Search for the cell housing the specified text and yield its [x, y] center coordinate. 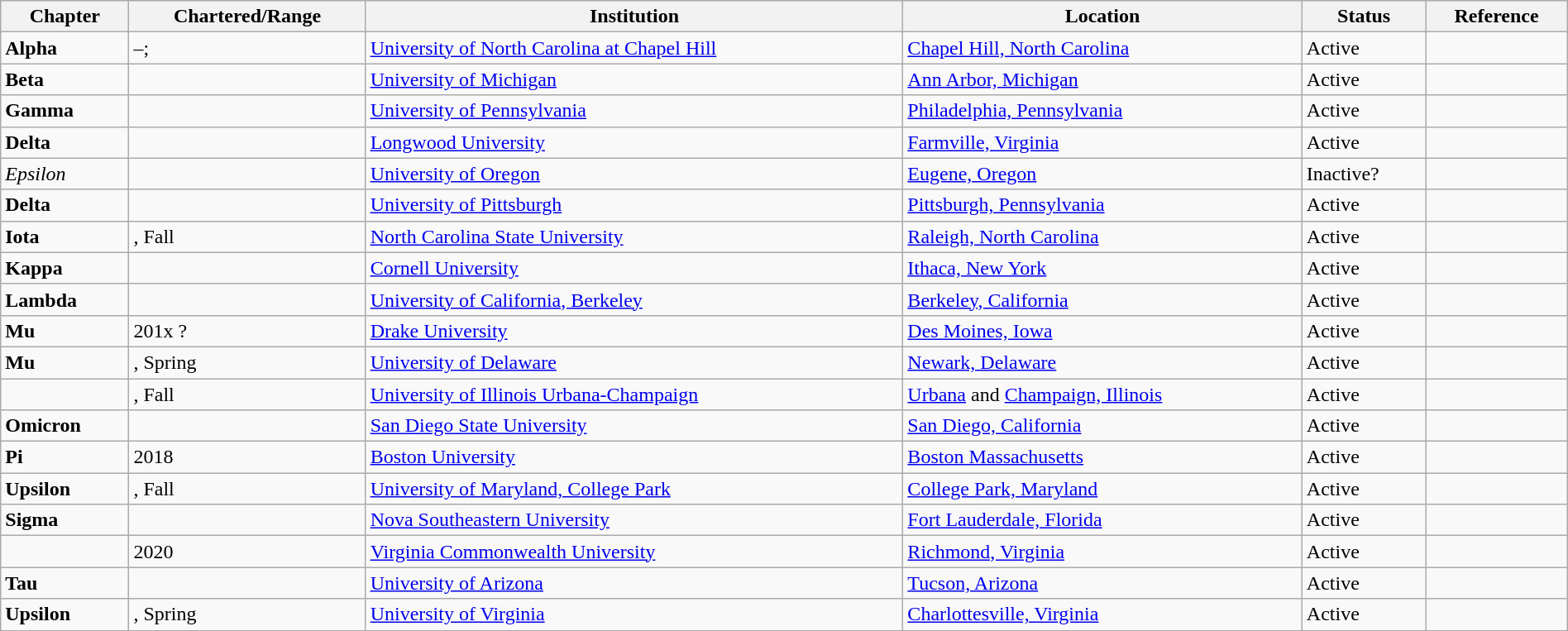
201x ? [247, 331]
University of California, Berkeley [634, 299]
Chapter [65, 17]
Cornell University [634, 268]
Chapel Hill, North Carolina [1102, 48]
Iota [65, 237]
Omicron [65, 426]
College Park, Maryland [1102, 489]
Charlottesville, Virginia [1102, 614]
–; [247, 48]
Ithaca, New York [1102, 268]
Gamma [65, 111]
Pittsburgh, Pennsylvania [1102, 205]
Epsilon [65, 174]
University of Delaware [634, 362]
San Diego State University [634, 426]
Institution [634, 17]
Longwood University [634, 142]
Virginia Commonwealth University [634, 552]
Nova Southeastern University [634, 520]
Pi [65, 457]
University of Oregon [634, 174]
University of Maryland, College Park [634, 489]
Raleigh, North Carolina [1102, 237]
Status [1364, 17]
Beta [65, 79]
University of Michigan [634, 79]
Chartered/Range [247, 17]
2020 [247, 552]
Newark, Delaware [1102, 362]
Kappa [65, 268]
University of Virginia [634, 614]
Drake University [634, 331]
2018 [247, 457]
Reference [1497, 17]
Des Moines, Iowa [1102, 331]
University of Pittsburgh [634, 205]
Sigma [65, 520]
Urbana and Champaign, Illinois [1102, 394]
Tucson, Arizona [1102, 583]
University of North Carolina at Chapel Hill [634, 48]
Farmville, Virginia [1102, 142]
Boston Massachusetts [1102, 457]
University of Pennsylvania [634, 111]
San Diego, California [1102, 426]
Richmond, Virginia [1102, 552]
Location [1102, 17]
Philadelphia, Pennsylvania [1102, 111]
North Carolina State University [634, 237]
University of Illinois Urbana-Champaign [634, 394]
Tau [65, 583]
Berkeley, California [1102, 299]
Lambda [65, 299]
Boston University [634, 457]
Alpha [65, 48]
Inactive? [1364, 174]
University of Arizona [634, 583]
Ann Arbor, Michigan [1102, 79]
Eugene, Oregon [1102, 174]
Fort Lauderdale, Florida [1102, 520]
